Locate the cell with the specified text and output its (X, Y) center coordinate. 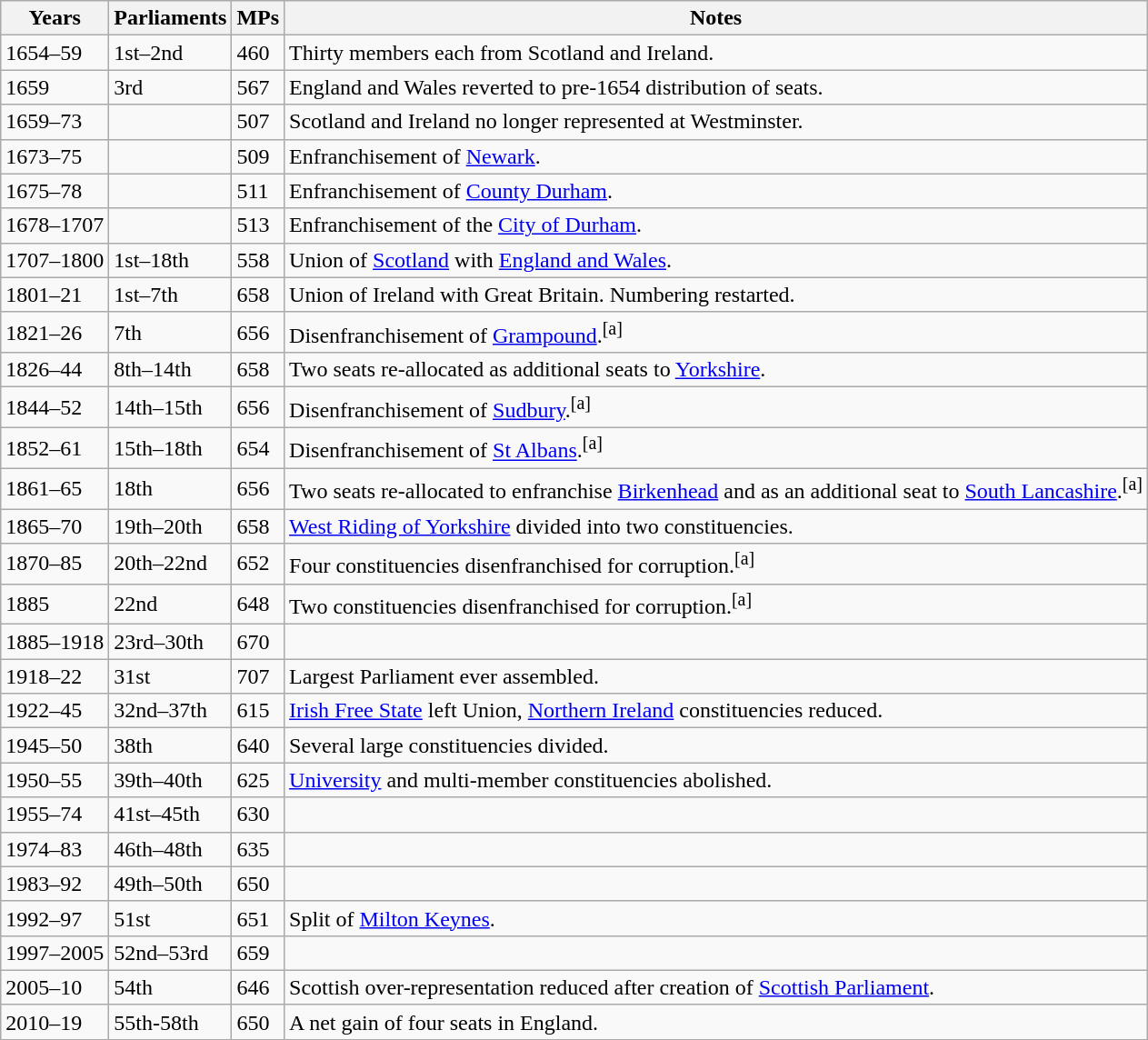
2005–10 (55, 987)
Largest Parliament ever assembled. (716, 676)
Several large constituencies divided. (716, 745)
Years (55, 18)
1861–65 (55, 489)
Four constituencies disenfranchised for corruption.[a] (716, 564)
18th (171, 489)
1844–52 (55, 407)
8th–14th (171, 370)
1659–73 (55, 122)
Two seats re-allocated as additional seats to Yorkshire. (716, 370)
635 (258, 849)
1922–45 (55, 711)
654 (258, 447)
38th (171, 745)
511 (258, 191)
54th (171, 987)
1983–92 (55, 884)
1885 (55, 604)
22nd (171, 604)
1707–1800 (55, 260)
1997–2005 (55, 953)
513 (258, 225)
1885–1918 (55, 642)
1992–97 (55, 918)
507 (258, 122)
1945–50 (55, 745)
651 (258, 918)
1678–1707 (55, 225)
Two seats re-allocated to enfranchise Birkenhead and as an additional seat to South Lancashire.[a] (716, 489)
1852–61 (55, 447)
Disenfranchisement of Sudbury.[a] (716, 407)
Irish Free State left Union, Northern Ireland constituencies reduced. (716, 711)
39th–40th (171, 780)
509 (258, 156)
Enfranchisement of the City of Durham. (716, 225)
Disenfranchisement of Grampound.[a] (716, 333)
1918–22 (55, 676)
46th–48th (171, 849)
Disenfranchisement of St Albans.[a] (716, 447)
1673–75 (55, 156)
Split of Milton Keynes. (716, 918)
707 (258, 676)
14th–15th (171, 407)
2010–19 (55, 1022)
625 (258, 780)
Thirty members each from Scotland and Ireland. (716, 53)
20th–22nd (171, 564)
31st (171, 676)
1st–2nd (171, 53)
Scottish over-representation reduced after creation of Scottish Parliament. (716, 987)
MPs (258, 18)
1675–78 (55, 191)
51st (171, 918)
Enfranchisement of County Durham. (716, 191)
Scotland and Ireland no longer represented at Westminster. (716, 122)
1st–7th (171, 295)
630 (258, 815)
7th (171, 333)
West Riding of Yorkshire divided into two constituencies. (716, 526)
3rd (171, 87)
1654–59 (55, 53)
558 (258, 260)
1801–21 (55, 295)
23rd–30th (171, 642)
Enfranchisement of Newark. (716, 156)
646 (258, 987)
Notes (716, 18)
A net gain of four seats in England. (716, 1022)
15th–18th (171, 447)
Union of Scotland with England and Wales. (716, 260)
1870–85 (55, 564)
41st–45th (171, 815)
Union of Ireland with Great Britain. Numbering restarted. (716, 295)
1821–26 (55, 333)
1974–83 (55, 849)
567 (258, 87)
England and Wales reverted to pre-1654 distribution of seats. (716, 87)
640 (258, 745)
659 (258, 953)
1865–70 (55, 526)
52nd–53rd (171, 953)
615 (258, 711)
Parliaments (171, 18)
1826–44 (55, 370)
648 (258, 604)
460 (258, 53)
1950–55 (55, 780)
1659 (55, 87)
49th–50th (171, 884)
19th–20th (171, 526)
670 (258, 642)
32nd–37th (171, 711)
652 (258, 564)
Two constituencies disenfranchised for corruption.[a] (716, 604)
1st–18th (171, 260)
55th-58th (171, 1022)
University and multi-member constituencies abolished. (716, 780)
1955–74 (55, 815)
